Capture the cell that displays the provided text and extract its [X, Y] central coordinate. 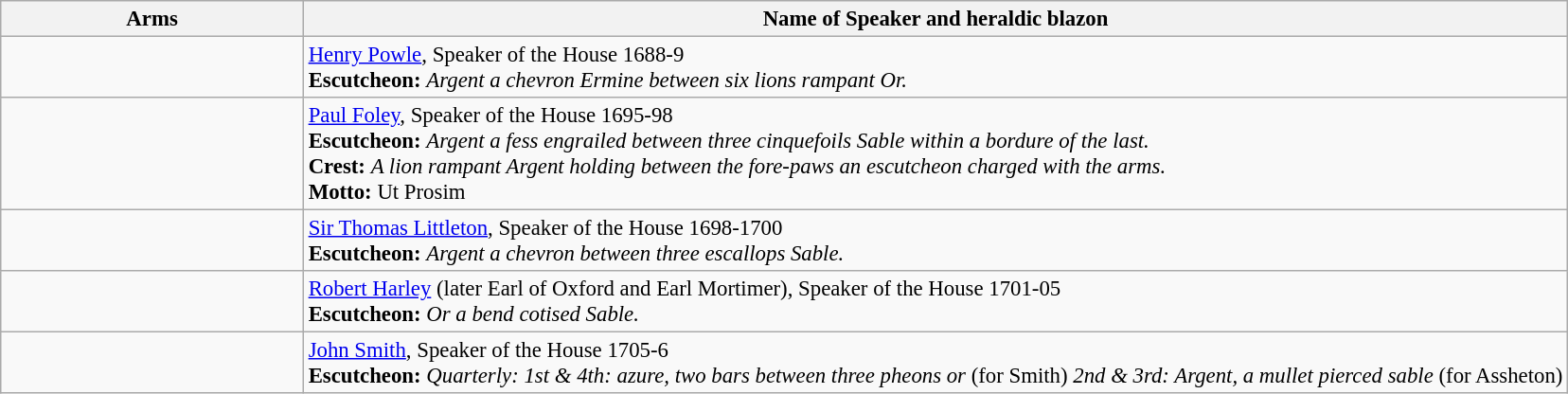
Henry Powle, Speaker of the House 1688-9Escutcheon: Argent a chevron Ermine between six lions rampant Or. [935, 68]
Arms [152, 19]
Name of Speaker and heraldic blazon [935, 19]
Robert Harley (later Earl of Oxford and Earl Mortimer), Speaker of the House 1701-05Escutcheon: Or a bend cotised Sable. [935, 301]
Sir Thomas Littleton, Speaker of the House 1698-1700Escutcheon: Argent a chevron between three escallops Sable. [935, 241]
